Identify which cell holds the provided text, then report its (X, Y) central coordinate. 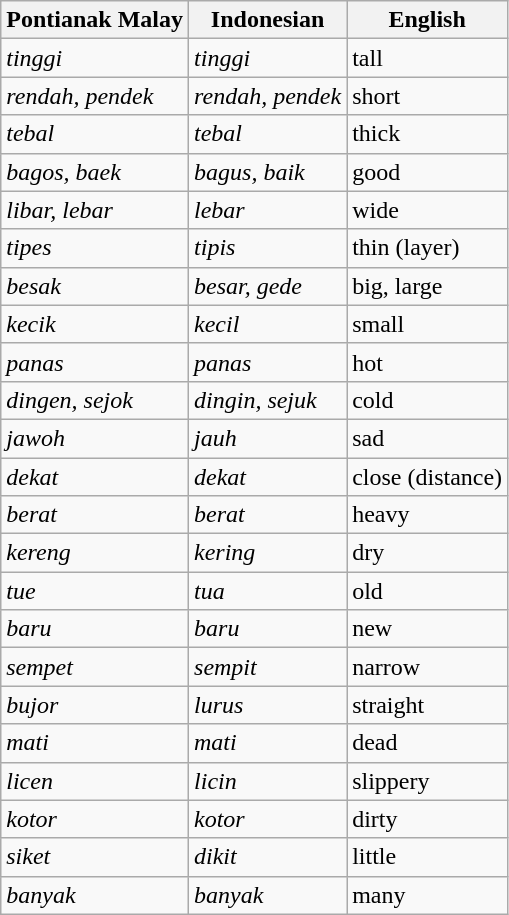
close (distance) (428, 477)
old (428, 591)
jawoh (95, 438)
wide (428, 210)
dirty (428, 819)
big, large (428, 286)
siket (95, 857)
licin (268, 781)
small (428, 324)
kereng (95, 553)
Indonesian (268, 20)
thin (layer) (428, 248)
tipes (95, 248)
besak (95, 286)
dead (428, 743)
libar, lebar (95, 210)
cold (428, 400)
slippery (428, 781)
lebar (268, 210)
thick (428, 134)
licen (95, 781)
many (428, 895)
kecil (268, 324)
Pontianak Malay (95, 20)
tipis (268, 248)
sad (428, 438)
tall (428, 58)
besar, gede (268, 286)
hot (428, 362)
narrow (428, 667)
dingin, sejuk (268, 400)
lurus (268, 705)
bujor (95, 705)
tua (268, 591)
sempit (268, 667)
kecik (95, 324)
tue (95, 591)
sempet (95, 667)
kering (268, 553)
bagus, baik (268, 172)
little (428, 857)
straight (428, 705)
dry (428, 553)
jauh (268, 438)
English (428, 20)
short (428, 96)
heavy (428, 515)
good (428, 172)
bagos, baek (95, 172)
new (428, 629)
dikit (268, 857)
dingen, sejok (95, 400)
